Identify which cell holds the provided text, then report its [X, Y] central coordinate. 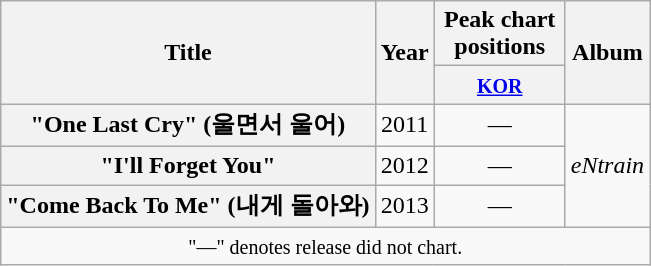
2012 [404, 165]
KOR [500, 85]
"I'll Forget You" [188, 165]
Album [607, 52]
2013 [404, 206]
eNtrain [607, 166]
2011 [404, 126]
Year [404, 52]
"One Last Cry" (울면서 울어) [188, 126]
Peak chart positions [500, 34]
Title [188, 52]
"—" denotes release did not chart. [326, 246]
"Come Back To Me" (내게 돌아와) [188, 206]
